Detect which cell encompasses the target text, then output its [X, Y] center coordinate. 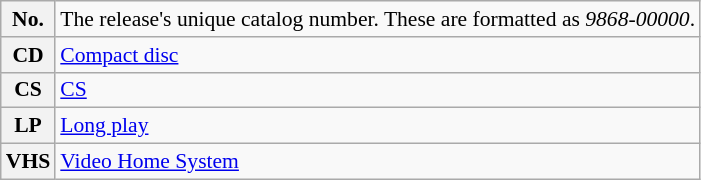
Compact disc [378, 55]
Video Home System [378, 162]
Long play [378, 126]
No. [28, 19]
LP [28, 126]
The release's unique catalog number. These are formatted as 9868-00000. [378, 19]
CD [28, 55]
VHS [28, 162]
